Extract the (X, Y) coordinate from the center of the cell holding the provided text.  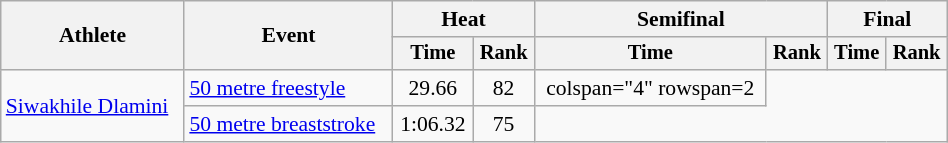
1:06.32 (433, 124)
Heat (464, 19)
Final (888, 19)
50 metre breaststroke (288, 124)
50 metre freestyle (288, 88)
82 (504, 88)
Siwakhile Dlamini (93, 106)
Athlete (93, 36)
colspan="4" rowspan=2 (650, 88)
Event (288, 36)
29.66 (433, 88)
75 (504, 124)
Semifinal (680, 19)
